Identify which cell holds the provided text, then report its [X, Y] central coordinate. 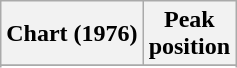
Peak position [189, 34]
Chart (1976) [72, 34]
